Determine the (X, Y) coordinate at the center of the cell enclosing the given text.  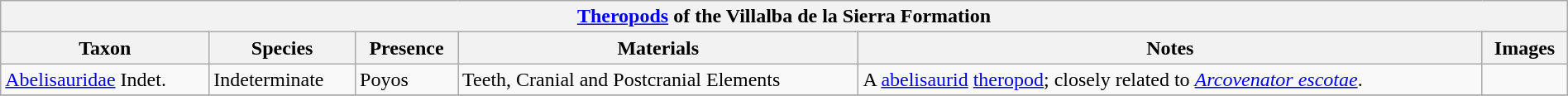
Species (283, 48)
A abelisaurid theropod; closely related to Arcovenator escotae. (1170, 79)
Presence (407, 48)
Indeterminate (283, 79)
Images (1525, 48)
Notes (1170, 48)
Materials (658, 48)
Taxon (105, 48)
Poyos (407, 79)
Teeth, Cranial and Postcranial Elements (658, 79)
Theropods of the Villalba de la Sierra Formation (784, 17)
Abelisauridae Indet. (105, 79)
